Provide the (x, y) coordinate of the cell's center where the given text is located.  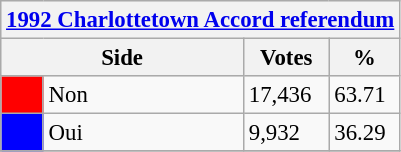
Side (122, 58)
9,932 (286, 133)
17,436 (286, 95)
36.29 (364, 133)
1992 Charlottetown Accord referendum (200, 20)
Oui (143, 133)
Votes (286, 58)
% (364, 58)
63.71 (364, 95)
Non (143, 95)
